Capture the cell that displays the provided text and extract its [x, y] central coordinate. 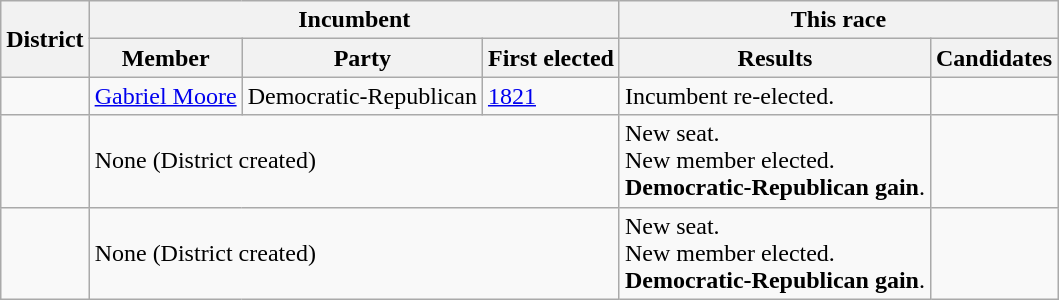
Results [774, 58]
This race [838, 20]
1821 [550, 96]
Incumbent re-elected. [774, 96]
First elected [550, 58]
Member [166, 58]
Candidates [994, 58]
District [45, 39]
Incumbent [354, 20]
Democratic-Republican [362, 96]
Gabriel Moore [166, 96]
Party [362, 58]
